From the cell containing the given text, extract its center point as [X, Y] coordinate. 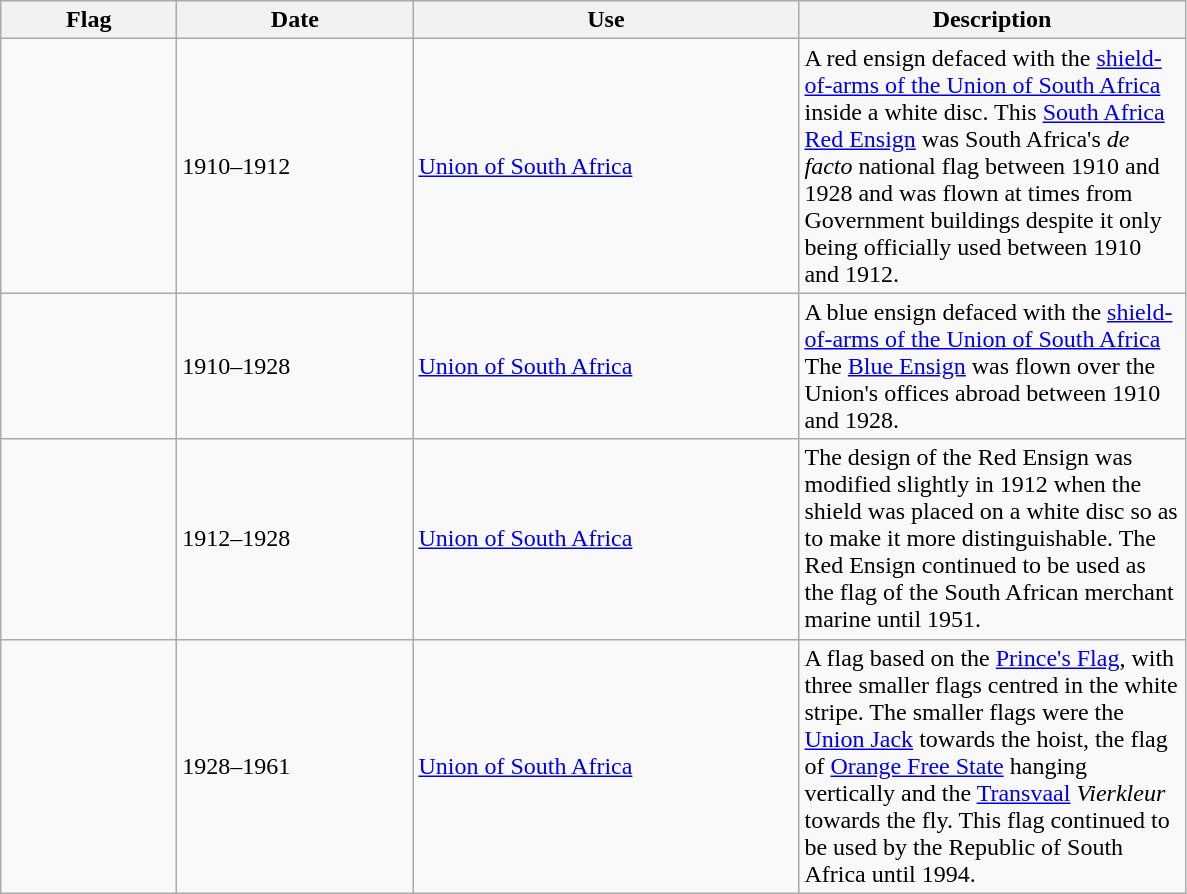
Use [606, 20]
1912–1928 [295, 539]
1910–1912 [295, 166]
1928–1961 [295, 766]
Date [295, 20]
Flag [89, 20]
1910–1928 [295, 366]
Description [992, 20]
